Capture the cell that displays the provided text and extract its (X, Y) central coordinate. 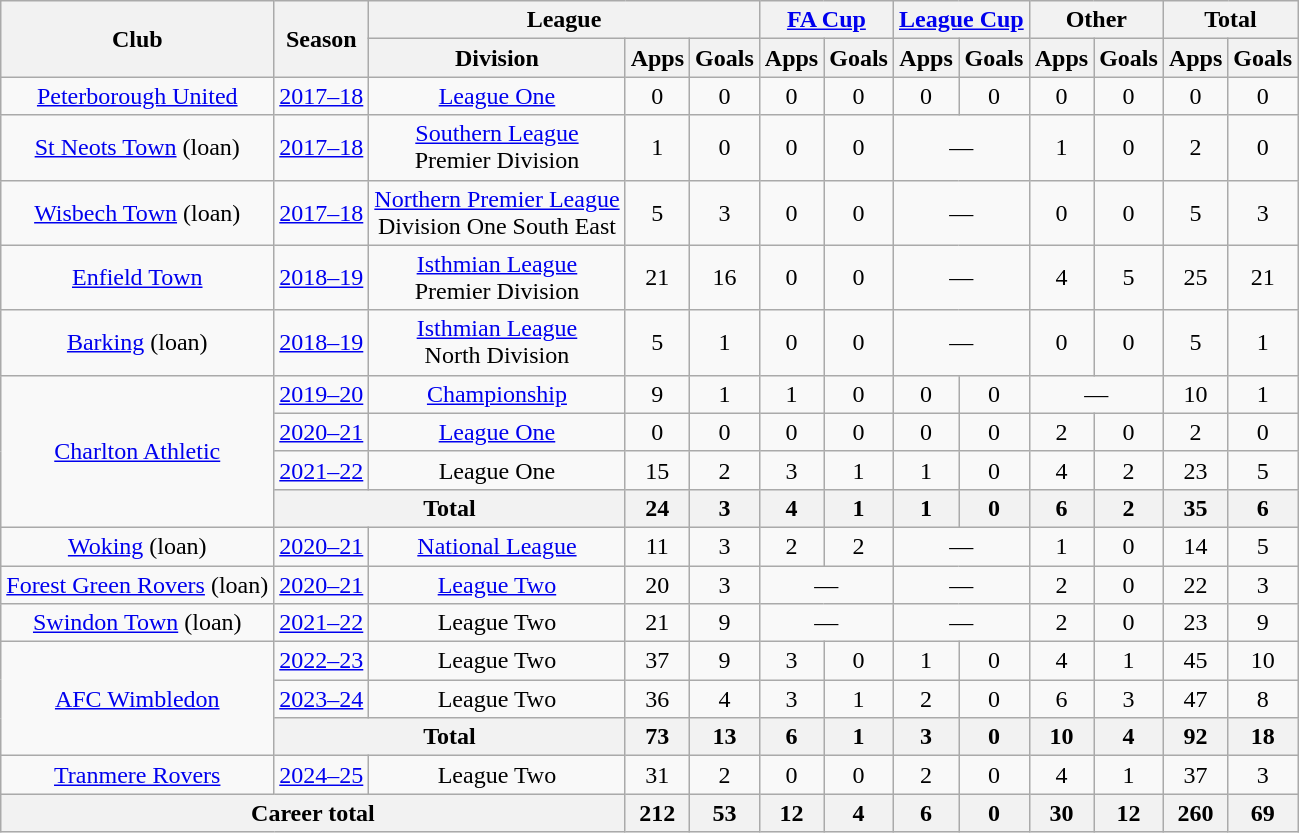
20 (657, 585)
45 (1195, 661)
Swindon Town (loan) (138, 623)
14 (1195, 546)
Season (322, 39)
Division (497, 58)
31 (657, 775)
69 (1263, 813)
73 (657, 737)
22 (1195, 585)
League Cup (961, 20)
30 (1061, 813)
2022–23 (322, 661)
8 (1263, 699)
47 (1195, 699)
Isthmian League Premier Division (497, 278)
AFC Wimbledon (138, 699)
Wisbech Town (loan) (138, 212)
25 (1195, 278)
2019–20 (322, 394)
11 (657, 546)
Tranmere Rovers (138, 775)
Barking (loan) (138, 342)
2024–25 (322, 775)
Career total (313, 813)
Southern League Premier Division (497, 148)
St Neots Town (loan) (138, 148)
2023–24 (322, 699)
24 (657, 508)
260 (1195, 813)
35 (1195, 508)
Other (1096, 20)
Isthmian League North Division (497, 342)
FA Cup (826, 20)
16 (725, 278)
Peterborough United (138, 96)
18 (1263, 737)
36 (657, 699)
92 (1195, 737)
League (564, 20)
Forest Green Rovers (loan) (138, 585)
212 (657, 813)
Enfield Town (138, 278)
Charlton Athletic (138, 451)
53 (725, 813)
Club (138, 39)
Championship (497, 394)
National League (497, 546)
15 (657, 470)
Northern Premier League Division One South East (497, 212)
Woking (loan) (138, 546)
13 (725, 737)
